Provide the [X, Y] coordinate of the cell's center where the given text is located.  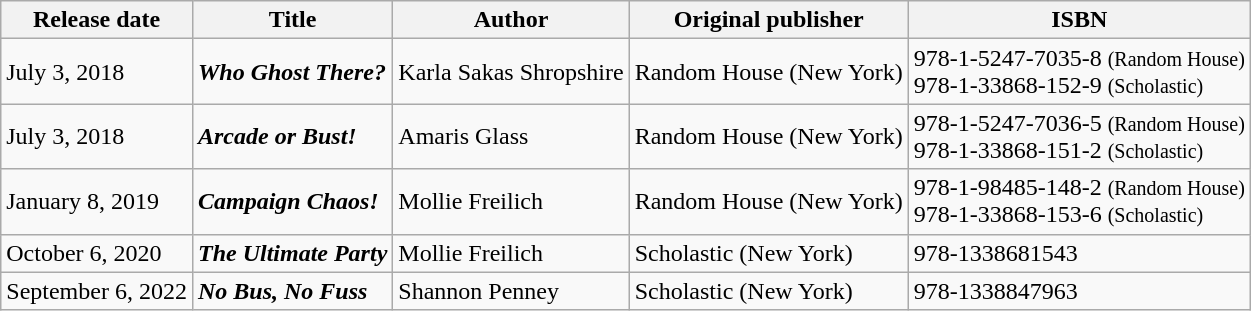
978-1338681543 [1079, 253]
Karla Sakas Shropshire [511, 72]
Release date [97, 20]
Campaign Chaos! [292, 202]
Who Ghost There? [292, 72]
ISBN [1079, 20]
978-1-5247-7036-5 (Random House)978-1-33868-151-2 (Scholastic) [1079, 136]
Amaris Glass [511, 136]
Title [292, 20]
September 6, 2022 [97, 291]
Arcade or Bust! [292, 136]
978-1-5247-7035-8 (Random House)978-1-33868-152-9 (Scholastic) [1079, 72]
January 8, 2019 [97, 202]
978-1338847963 [1079, 291]
Author [511, 20]
No Bus, No Fuss [292, 291]
The Ultimate Party [292, 253]
Shannon Penney [511, 291]
978-1-98485-148-2 (Random House)978-1-33868-153-6 (Scholastic) [1079, 202]
Original publisher [768, 20]
October 6, 2020 [97, 253]
